Find where the given text appears and provide that cell's center as [x, y] coordinate. 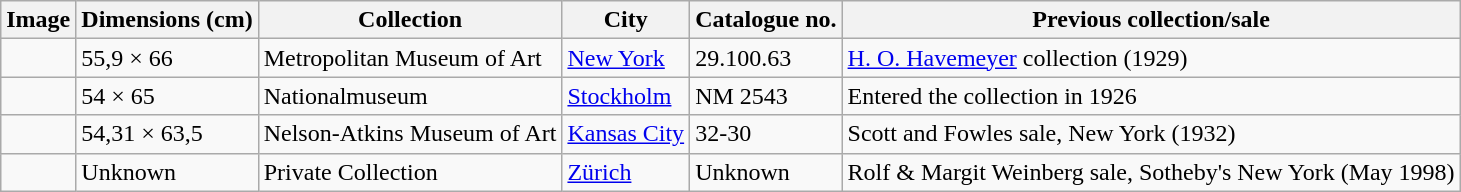
New York [626, 58]
54,31 × 63,5 [167, 134]
H. O. Havemeyer collection (1929) [1151, 58]
55,9 × 66 [167, 58]
Entered the collection in 1926 [1151, 96]
Collection [410, 20]
City [626, 20]
Metropolitan Museum of Art [410, 58]
Nelson-Atkins Museum of Art [410, 134]
Kansas City [626, 134]
Scott and Fowles sale, New York (1932) [1151, 134]
32-30 [766, 134]
Previous collection/sale [1151, 20]
Stockholm [626, 96]
54 × 65 [167, 96]
Image [38, 20]
Zürich [626, 172]
29.100.63 [766, 58]
Dimensions (cm) [167, 20]
Nationalmuseum [410, 96]
Catalogue no. [766, 20]
Rolf & Margit Weinberg sale, Sotheby's New York (May 1998) [1151, 172]
Private Collection [410, 172]
NM 2543 [766, 96]
